Return (x, y) of the center of cell containing provided text 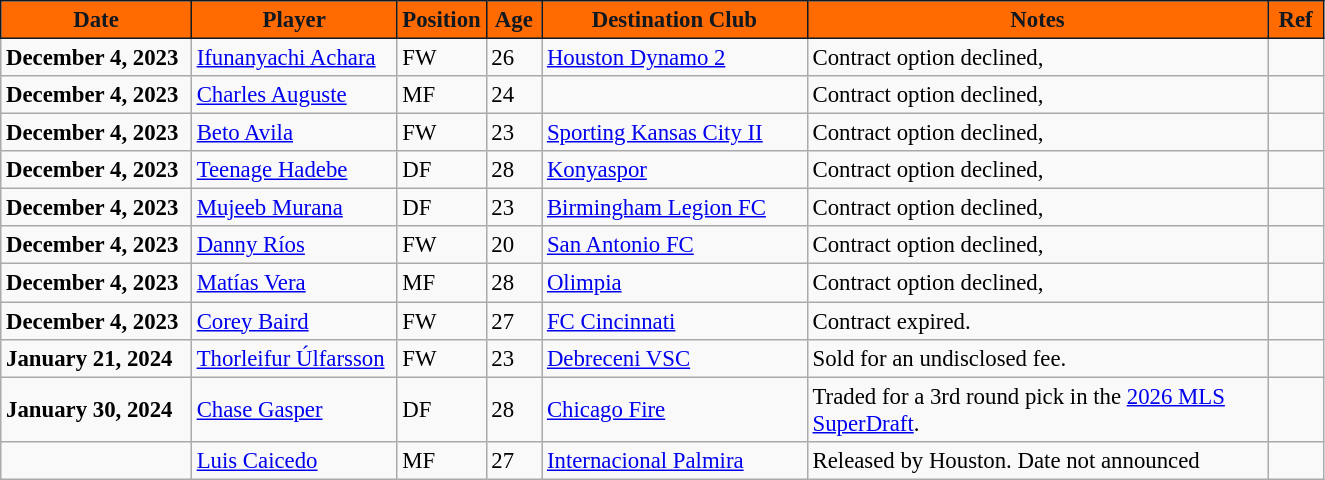
Teenage Hadebe (294, 170)
Sold for an undisclosed fee. (1038, 358)
Age (514, 20)
Internacional Palmira (675, 460)
Danny Ríos (294, 245)
San Antonio FC (675, 245)
20 (514, 245)
Thorleifur Úlfarsson (294, 358)
Chase Gasper (294, 410)
Player (294, 20)
Konyaspor (675, 170)
26 (514, 58)
Destination Club (675, 20)
Released by Houston. Date not announced (1038, 460)
Mujeeb Murana (294, 208)
Position (442, 20)
Ref (1296, 20)
Charles Auguste (294, 95)
Ifunanyachi Achara (294, 58)
Sporting Kansas City II (675, 133)
24 (514, 95)
Corey Baird (294, 321)
Olimpia (675, 283)
Notes (1038, 20)
Date (96, 20)
Houston Dynamo 2 (675, 58)
Chicago Fire (675, 410)
Contract expired. (1038, 321)
Luis Caicedo (294, 460)
Matías Vera (294, 283)
Debreceni VSC (675, 358)
Beto Avila (294, 133)
January 21, 2024 (96, 358)
January 30, 2024 (96, 410)
Birmingham Legion FC (675, 208)
FC Cincinnati (675, 321)
Traded for a 3rd round pick in the 2026 MLS SuperDraft. (1038, 410)
